Pinpoint the cell where the given text exists, returning its (X, Y) midpoint coordinate. 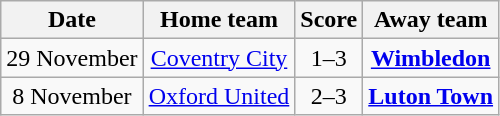
1–3 (329, 58)
Score (329, 20)
29 November (72, 58)
Date (72, 20)
Luton Town (431, 96)
Away team (431, 20)
2–3 (329, 96)
Coventry City (219, 58)
8 November (72, 96)
Wimbledon (431, 58)
Oxford United (219, 96)
Home team (219, 20)
